Return [x, y] of the center of cell containing provided text 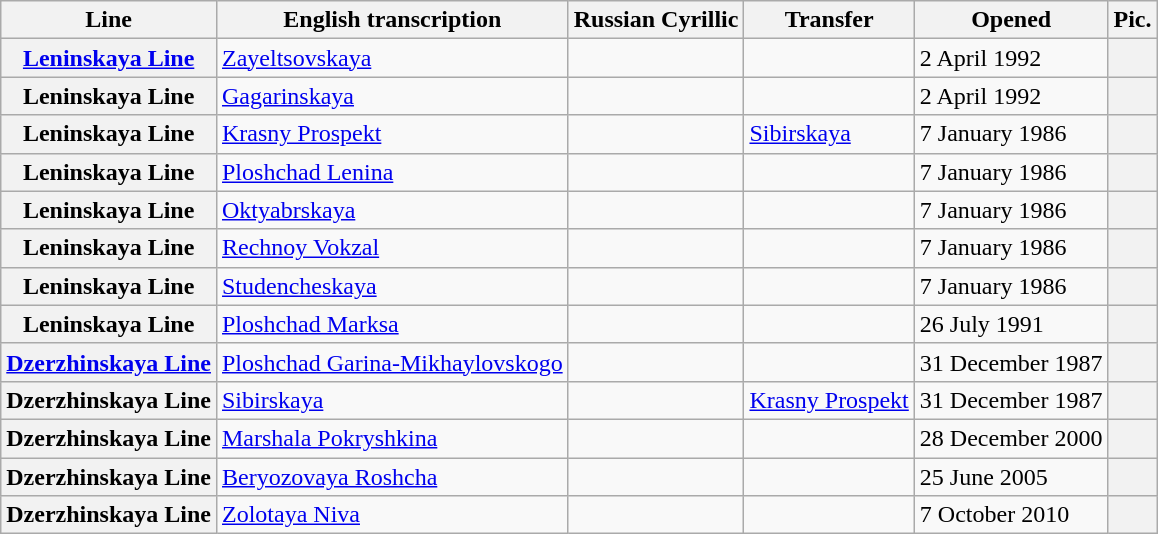
Russian Cyrillic [656, 20]
English transcription [392, 20]
25 June 2005 [1011, 477]
Oktyabrskaya [392, 210]
Beryozovaya Roshcha [392, 477]
Ploshchad Garina-Mikhaylovskogo [392, 362]
Zolotaya Niva [392, 515]
Ploshchad Marksa [392, 324]
Transfer [829, 20]
Opened [1011, 20]
Gagarinskaya [392, 96]
7 October 2010 [1011, 515]
Pic. [1132, 20]
Line [109, 20]
Studencheskaya [392, 286]
Zayeltsovskaya [392, 58]
Marshala Pokryshkina [392, 438]
Ploshchad Lenina [392, 172]
Rechnoy Vokzal [392, 248]
28 December 2000 [1011, 438]
26 July 1991 [1011, 324]
